Search for the cell housing the specified text and yield its (x, y) center coordinate. 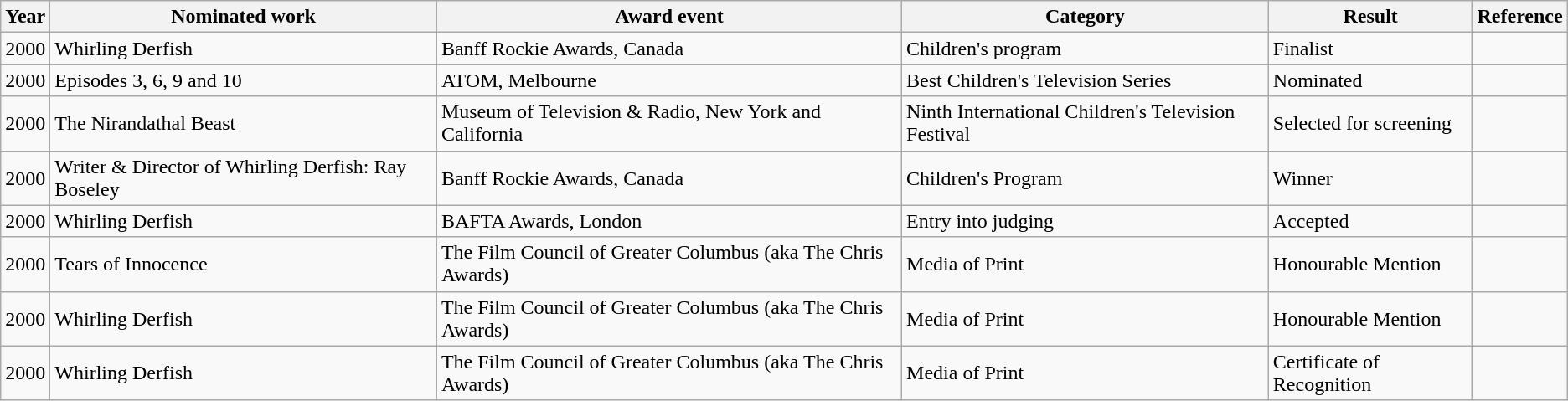
Nominated (1370, 80)
Award event (668, 17)
Museum of Television & Radio, New York and California (668, 124)
Result (1370, 17)
BAFTA Awards, London (668, 221)
Accepted (1370, 221)
ATOM, Melbourne (668, 80)
Finalist (1370, 49)
Children's Program (1086, 177)
Writer & Director of Whirling Derfish: Ray Boseley (244, 177)
The Nirandathal Beast (244, 124)
Ninth International Children's Television Festival (1086, 124)
Winner (1370, 177)
Year (25, 17)
Entry into judging (1086, 221)
Category (1086, 17)
Episodes 3, 6, 9 and 10 (244, 80)
Tears of Innocence (244, 265)
Children's program (1086, 49)
Certificate of Recognition (1370, 373)
Best Children's Television Series (1086, 80)
Nominated work (244, 17)
Selected for screening (1370, 124)
Reference (1519, 17)
